Find where the given text appears and provide that cell's center as (X, Y) coordinate. 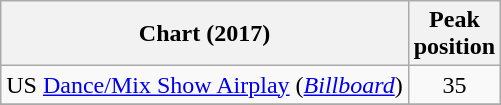
35 (454, 85)
Peakposition (454, 34)
US Dance/Mix Show Airplay (Billboard) (204, 85)
Chart (2017) (204, 34)
